Determine the (x, y) coordinate at the center of the cell enclosing the given text.  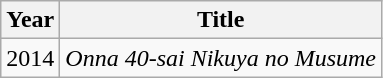
2014 (30, 58)
Title (221, 20)
Onna 40-sai Nikuya no Musume (221, 58)
Year (30, 20)
